Find where the given text appears and provide that cell's center as (X, Y) coordinate. 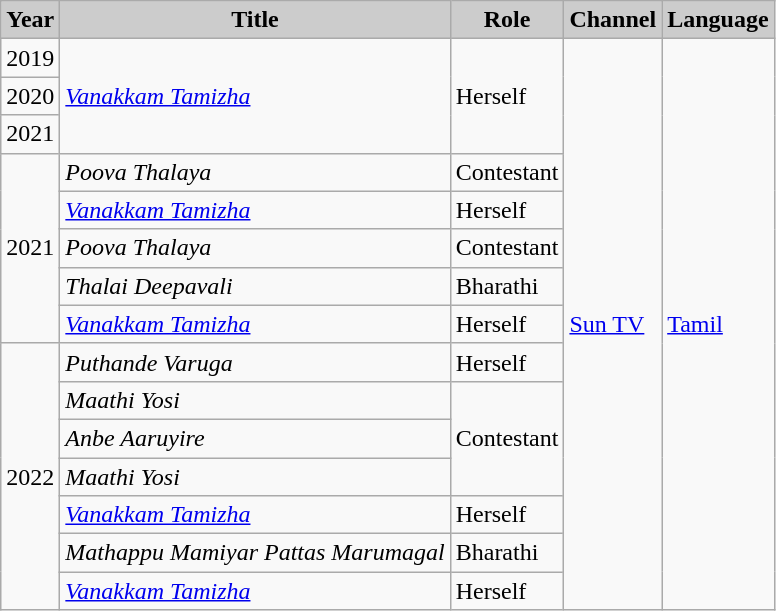
2020 (30, 96)
Year (30, 20)
Channel (613, 20)
Tamil (718, 324)
Role (507, 20)
Puthande Varuga (255, 362)
Thalai Deepavali (255, 286)
2022 (30, 476)
2019 (30, 58)
Anbe Aaruyire (255, 438)
Title (255, 20)
Mathappu Mamiyar Pattas Marumagal (255, 553)
Language (718, 20)
Sun TV (613, 324)
